Output the (X, Y) coordinate of the center of the cell containing the given text.  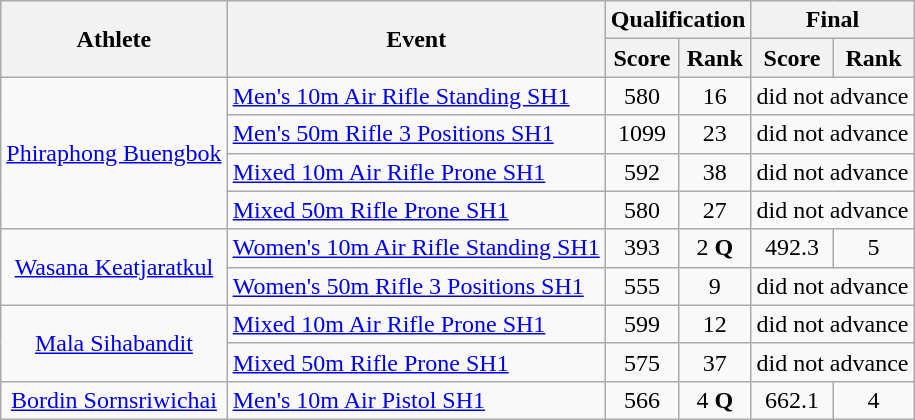
393 (642, 248)
Men's 10m Air Pistol SH1 (416, 400)
599 (642, 324)
4 (874, 400)
Women's 50m Rifle 3 Positions SH1 (416, 286)
555 (642, 286)
492.3 (792, 248)
16 (715, 96)
Men's 10m Air Rifle Standing SH1 (416, 96)
5 (874, 248)
38 (715, 172)
Wasana Keatjaratkul (114, 267)
Men's 50m Rifle 3 Positions SH1 (416, 134)
592 (642, 172)
1099 (642, 134)
662.1 (792, 400)
Phiraphong Buengbok (114, 153)
2 Q (715, 248)
Final (832, 20)
Bordin Sornsriwichai (114, 400)
575 (642, 362)
27 (715, 210)
23 (715, 134)
9 (715, 286)
566 (642, 400)
4 Q (715, 400)
Mala Sihabandit (114, 343)
Event (416, 39)
Women's 10m Air Rifle Standing SH1 (416, 248)
12 (715, 324)
Athlete (114, 39)
37 (715, 362)
Qualification (678, 20)
